Detect which cell encompasses the target text, then output its (x, y) center coordinate. 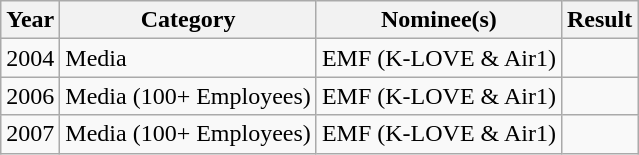
Media (188, 58)
2004 (30, 58)
Result (599, 20)
2006 (30, 96)
Category (188, 20)
Year (30, 20)
2007 (30, 134)
Nominee(s) (438, 20)
